Return the [X, Y] coordinate for the center point of the cell that contains the specified text.  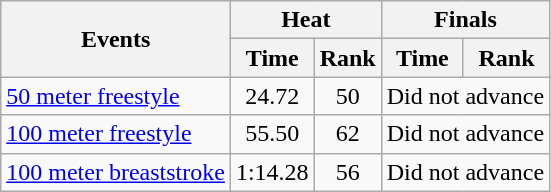
24.72 [272, 96]
100 meter freestyle [116, 134]
55.50 [272, 134]
100 meter breaststroke [116, 172]
Heat [306, 20]
Finals [465, 20]
56 [348, 172]
62 [348, 134]
50 [348, 96]
50 meter freestyle [116, 96]
1:14.28 [272, 172]
Events [116, 39]
